Scan for the cell matching the given text and deliver its [X, Y] coordinate at center. 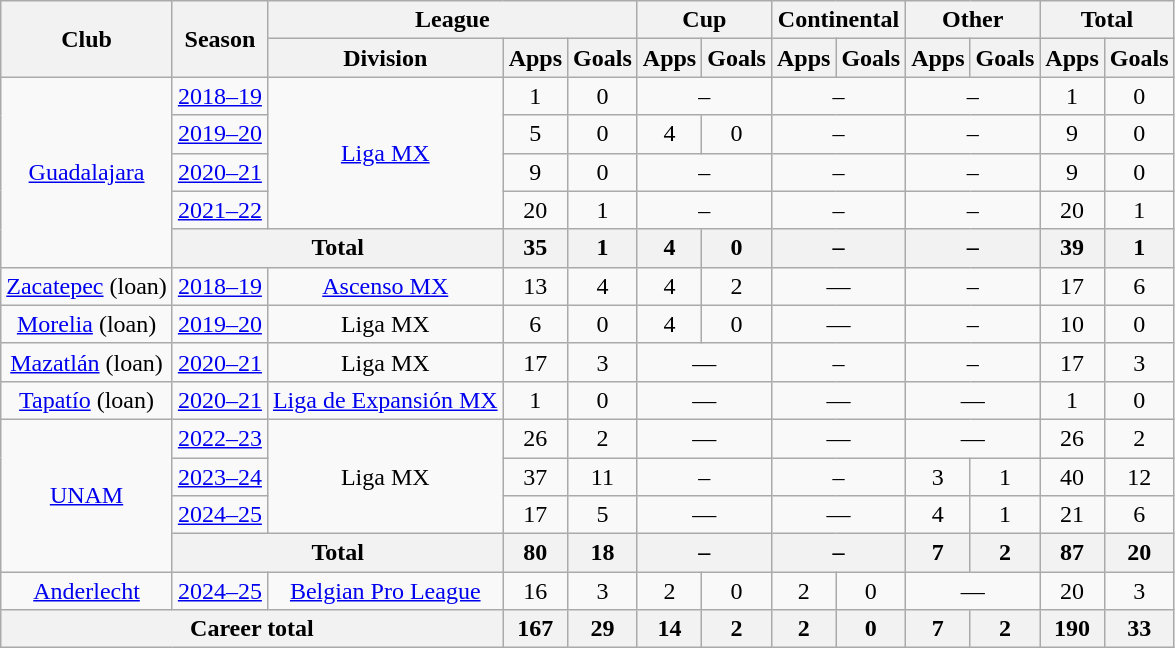
Club [87, 39]
10 [1072, 324]
35 [535, 248]
Continental [838, 20]
12 [1139, 477]
Other [973, 20]
Mazatlán (loan) [87, 362]
Belgian Pro League [385, 591]
Division [385, 58]
33 [1139, 629]
Zacatepec (loan) [87, 286]
18 [603, 553]
87 [1072, 553]
29 [603, 629]
39 [1072, 248]
Career total [252, 629]
League [452, 20]
11 [603, 477]
Liga de Expansión MX [385, 400]
21 [1072, 515]
2022–23 [220, 438]
Anderlecht [87, 591]
14 [669, 629]
167 [535, 629]
Guadalajara [87, 172]
37 [535, 477]
UNAM [87, 495]
2023–24 [220, 477]
190 [1072, 629]
Morelia (loan) [87, 324]
Ascenso MX [385, 286]
Tapatío (loan) [87, 400]
16 [535, 591]
Season [220, 39]
Cup [704, 20]
2021–22 [220, 210]
13 [535, 286]
80 [535, 553]
40 [1072, 477]
